Output the [x, y] coordinate of the center of the cell containing the given text.  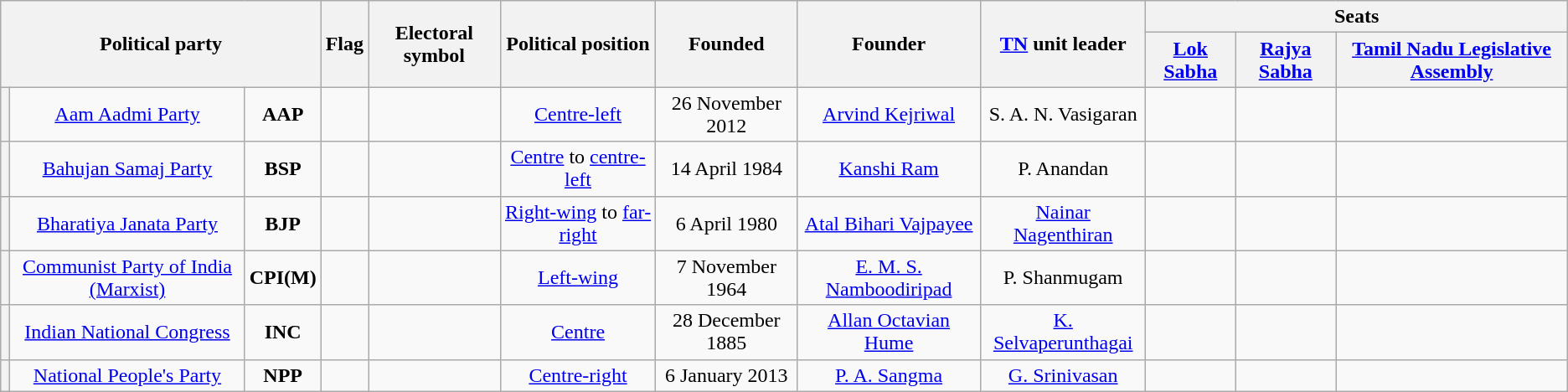
Allan Octavian Hume [890, 332]
Centre-right [578, 375]
AAP [283, 114]
G. Srinivasan [1064, 375]
BSP [283, 169]
14 April 1984 [727, 169]
Nainar Nagenthiran [1064, 223]
Lok Sabha [1191, 60]
26 November 2012 [727, 114]
Atal Bihari Vajpayee [890, 223]
Founded [727, 44]
CPI(M) [283, 278]
S. A. N. Vasigaran [1064, 114]
Left-wing [578, 278]
28 December 1885 [727, 332]
BJP [283, 223]
E. M. S. Namboodiripad [890, 278]
Rajya Sabha [1286, 60]
Bharatiya Janata Party [127, 223]
7 November 1964 [727, 278]
Electoral symbol [435, 44]
National People's Party [127, 375]
Communist Party of India (Marxist) [127, 278]
Seats [1357, 17]
Centre-left [578, 114]
Political party [161, 44]
Kanshi Ram [890, 169]
6 April 1980 [727, 223]
Right-wing to far-right [578, 223]
Founder [890, 44]
INC [283, 332]
NPP [283, 375]
Arvind Kejriwal [890, 114]
Tamil Nadu Legislative Assembly [1452, 60]
Centre to centre-left [578, 169]
P. Shanmugam [1064, 278]
Indian National Congress [127, 332]
6 January 2013 [727, 375]
K. Selvaperunthagai [1064, 332]
Political position [578, 44]
Centre [578, 332]
P. A. Sangma [890, 375]
P. Anandan [1064, 169]
Aam Aadmi Party [127, 114]
Bahujan Samaj Party [127, 169]
TN unit leader [1064, 44]
Flag [344, 44]
